Return [x, y] of the center of cell containing provided text 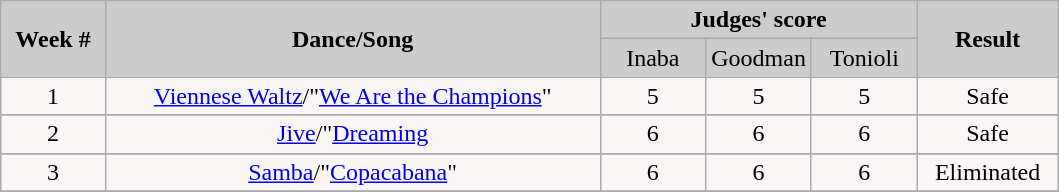
Dance/Song [352, 39]
Tonioli [864, 58]
Week # [54, 39]
3 [54, 172]
2 [54, 134]
Samba/"Copacabana" [352, 172]
Inaba [653, 58]
Goodman [759, 58]
Jive/"Dreaming [352, 134]
1 [54, 96]
Result [988, 39]
Eliminated [988, 172]
Viennese Waltz/"We Are the Champions" [352, 96]
Judges' score [758, 20]
